Search for the cell housing the specified text and yield its (x, y) center coordinate. 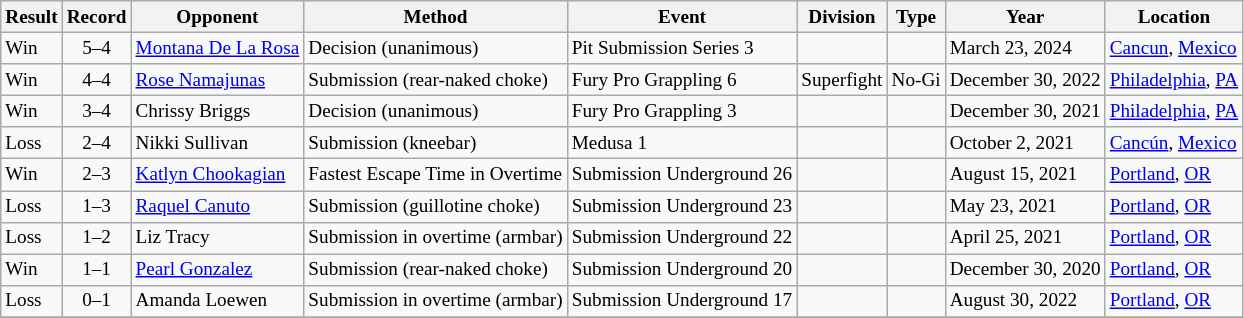
August 30, 2022 (1025, 301)
2–4 (96, 143)
Cancun, Mexico (1174, 48)
1–3 (96, 206)
May 23, 2021 (1025, 206)
Pearl Gonzalez (218, 270)
Fury Pro Grappling 6 (682, 80)
Division (842, 17)
Year (1025, 17)
Submission (guillotine choke) (436, 206)
Method (436, 17)
Liz Tracy (218, 238)
3–4 (96, 111)
Submission Underground 23 (682, 206)
December 30, 2021 (1025, 111)
Submission Underground 22 (682, 238)
1–1 (96, 270)
March 23, 2024 (1025, 48)
Nikki Sullivan (218, 143)
No-Gi (916, 80)
April 25, 2021 (1025, 238)
Cancún, Mexico (1174, 143)
December 30, 2020 (1025, 270)
Medusa 1 (682, 143)
Record (96, 17)
2–3 (96, 175)
4–4 (96, 80)
Fastest Escape Time in Overtime (436, 175)
Opponent (218, 17)
Submission (kneebar) (436, 143)
0–1 (96, 301)
Submission Underground 20 (682, 270)
Event (682, 17)
Submission Underground 26 (682, 175)
August 15, 2021 (1025, 175)
Pit Submission Series 3 (682, 48)
December 30, 2022 (1025, 80)
Result (32, 17)
Type (916, 17)
Rose Namajunas (218, 80)
Superfight (842, 80)
Amanda Loewen (218, 301)
Montana De La Rosa (218, 48)
October 2, 2021 (1025, 143)
Fury Pro Grappling 3 (682, 111)
Submission Underground 17 (682, 301)
5–4 (96, 48)
Chrissy Briggs (218, 111)
Katlyn Chookagian (218, 175)
Location (1174, 17)
Raquel Canuto (218, 206)
1–2 (96, 238)
